Identify which cell holds the provided text, then report its [x, y] central coordinate. 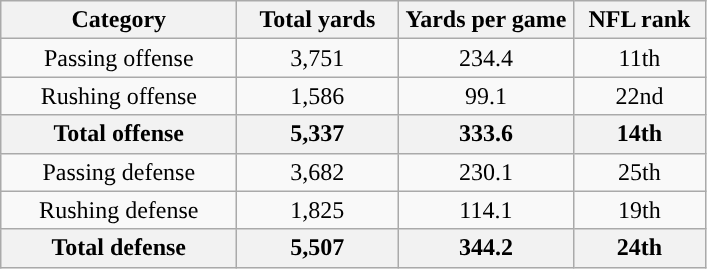
Total defense [119, 248]
1,586 [318, 96]
Category [119, 20]
19th [640, 210]
24th [640, 248]
1,825 [318, 210]
Rushing defense [119, 210]
25th [640, 172]
Total offense [119, 134]
Passing defense [119, 172]
Rushing offense [119, 96]
22nd [640, 96]
NFL rank [640, 20]
5,507 [318, 248]
14th [640, 134]
114.1 [486, 210]
230.1 [486, 172]
344.2 [486, 248]
Yards per game [486, 20]
333.6 [486, 134]
Total yards [318, 20]
5,337 [318, 134]
99.1 [486, 96]
3,751 [318, 58]
11th [640, 58]
234.4 [486, 58]
Passing offense [119, 58]
3,682 [318, 172]
